From the cell containing the given text, extract its center point as (x, y) coordinate. 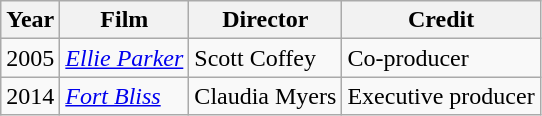
2014 (30, 96)
Year (30, 20)
Director (266, 20)
Claudia Myers (266, 96)
2005 (30, 58)
Co-producer (441, 58)
Film (124, 20)
Credit (441, 20)
Executive producer (441, 96)
Ellie Parker (124, 58)
Fort Bliss (124, 96)
Scott Coffey (266, 58)
